Return the [x, y] coordinate for the center point of the cell that contains the specified text.  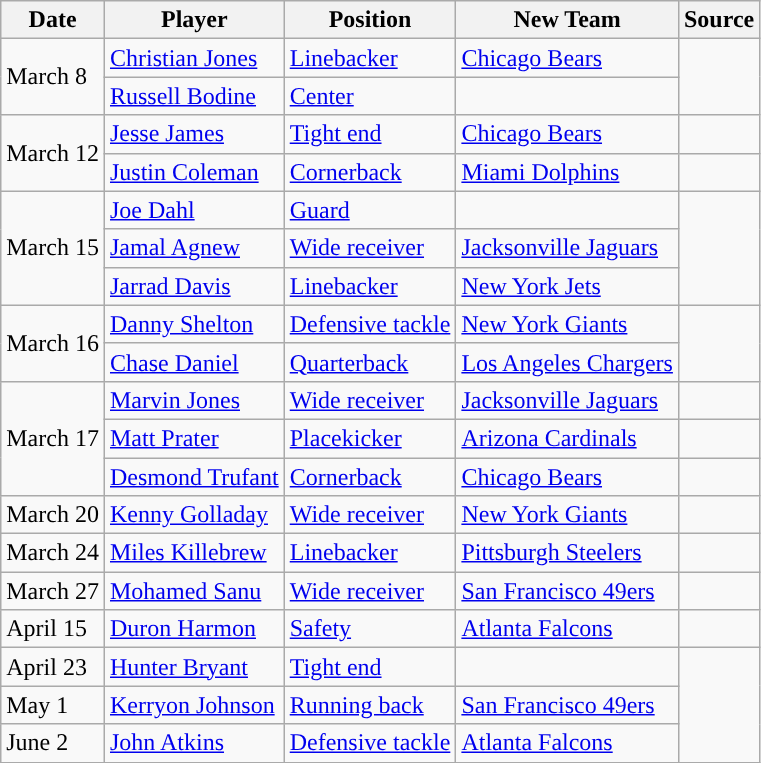
Position [370, 20]
Russell Bodine [194, 96]
March 27 [53, 591]
Arizona Cardinals [568, 438]
New Team [568, 20]
Player [194, 20]
Running back [370, 705]
Mohamed Sanu [194, 591]
March 16 [53, 343]
June 2 [53, 743]
Kenny Golladay [194, 515]
Christian Jones [194, 58]
Justin Coleman [194, 172]
Quarterback [370, 362]
John Atkins [194, 743]
April 15 [53, 629]
Date [53, 20]
March 20 [53, 515]
March 15 [53, 248]
March 17 [53, 438]
May 1 [53, 705]
March 24 [53, 553]
Guard [370, 210]
Hunter Bryant [194, 667]
Center [370, 96]
April 23 [53, 667]
Safety [370, 629]
Matt Prater [194, 438]
Source [718, 20]
Los Angeles Chargers [568, 362]
Miles Killebrew [194, 553]
March 8 [53, 77]
Marvin Jones [194, 400]
Duron Harmon [194, 629]
Jamal Agnew [194, 248]
New York Jets [568, 286]
Chase Daniel [194, 362]
Desmond Trufant [194, 477]
March 12 [53, 153]
Miami Dolphins [568, 172]
Kerryon Johnson [194, 705]
Danny Shelton [194, 324]
Jesse James [194, 134]
Joe Dahl [194, 210]
Placekicker [370, 438]
Pittsburgh Steelers [568, 553]
Jarrad Davis [194, 286]
